Detect which cell encompasses the target text, then output its [X, Y] center coordinate. 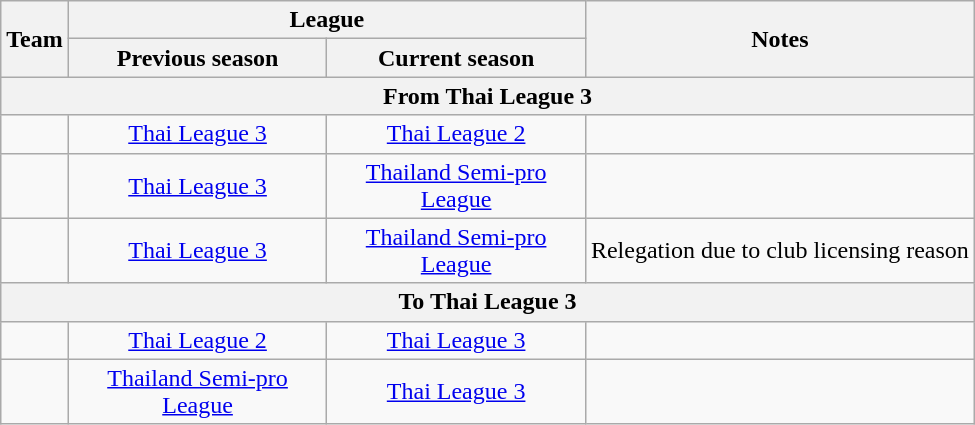
Previous season [198, 58]
From Thai League 3 [488, 96]
League [326, 20]
Current season [456, 58]
Team [35, 39]
Relegation due to club licensing reason [780, 250]
To Thai League 3 [488, 302]
Notes [780, 39]
